Return the [x, y] coordinate for the center point of the cell that contains the specified text.  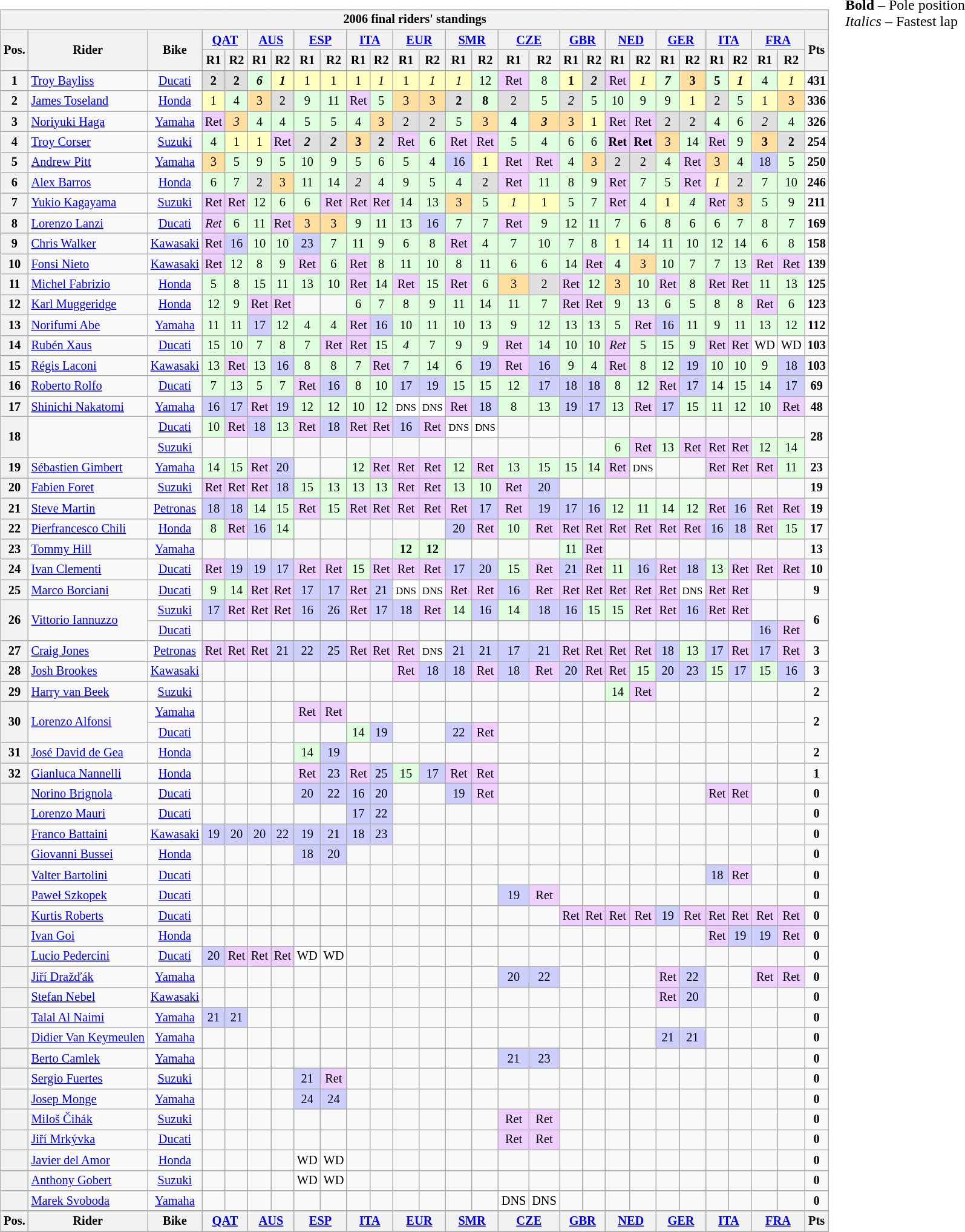
32 [15, 773]
Craig Jones [88, 651]
Sébastien Gimbert [88, 468]
Josep Monge [88, 1099]
Norifumi Abe [88, 325]
139 [817, 264]
211 [817, 203]
Gianluca Nannelli [88, 773]
Harry van Beek [88, 692]
112 [817, 325]
Tommy Hill [88, 549]
Lorenzo Lanzi [88, 223]
Jiří Mrkývka [88, 1140]
Troy Corser [88, 142]
Régis Laconi [88, 366]
Berto Camlek [88, 1058]
27 [15, 651]
336 [817, 101]
69 [817, 386]
Paweł Szkopek [88, 896]
Norino Brignola [88, 794]
Lucio Pedercini [88, 957]
Lorenzo Mauri [88, 814]
246 [817, 183]
Valter Bartolini [88, 875]
254 [817, 142]
431 [817, 81]
Steve Martin [88, 508]
Michel Fabrizio [88, 284]
Jiří Dražďák [88, 977]
Marco Borciani [88, 590]
Roberto Rolfo [88, 386]
31 [15, 753]
Troy Bayliss [88, 81]
Karl Muggeridge [88, 305]
158 [817, 244]
Noriyuki Haga [88, 122]
125 [817, 284]
Chris Walker [88, 244]
James Toseland [88, 101]
Ivan Goi [88, 936]
169 [817, 223]
Anthony Gobert [88, 1181]
30 [15, 722]
Andrew Pitt [88, 162]
123 [817, 305]
Javier del Amor [88, 1160]
Fabien Foret [88, 488]
Sergio Fuertes [88, 1079]
Marek Svoboda [88, 1201]
326 [817, 122]
2006 final riders' standings [415, 20]
Stefan Nebel [88, 997]
Lorenzo Alfonsi [88, 722]
Shinichi Nakatomi [88, 407]
Didier Van Keymeulen [88, 1038]
Franco Battaini [88, 834]
Miloš Čihák [88, 1119]
Yukio Kagayama [88, 203]
Talal Al Naimi [88, 1018]
Rubén Xaus [88, 346]
José David de Gea [88, 753]
48 [817, 407]
Kurtis Roberts [88, 916]
Giovanni Bussei [88, 855]
Pierfrancesco Chili [88, 529]
Ivan Clementi [88, 569]
250 [817, 162]
Vittorio Iannuzzo [88, 621]
Josh Brookes [88, 672]
Fonsi Nieto [88, 264]
Alex Barros [88, 183]
29 [15, 692]
